Identify which cell holds the provided text, then report its (X, Y) central coordinate. 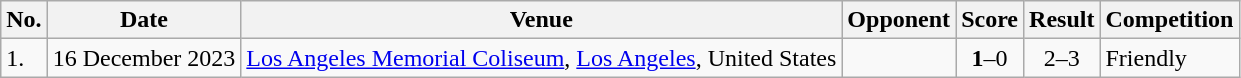
Venue (542, 20)
2–3 (1062, 58)
Score (990, 20)
Opponent (899, 20)
1. (24, 58)
No. (24, 20)
16 December 2023 (144, 58)
Friendly (1170, 58)
Competition (1170, 20)
Date (144, 20)
1–0 (990, 58)
Result (1062, 20)
Los Angeles Memorial Coliseum, Los Angeles, United States (542, 58)
